Locate the cell with the specified text and output its (X, Y) center coordinate. 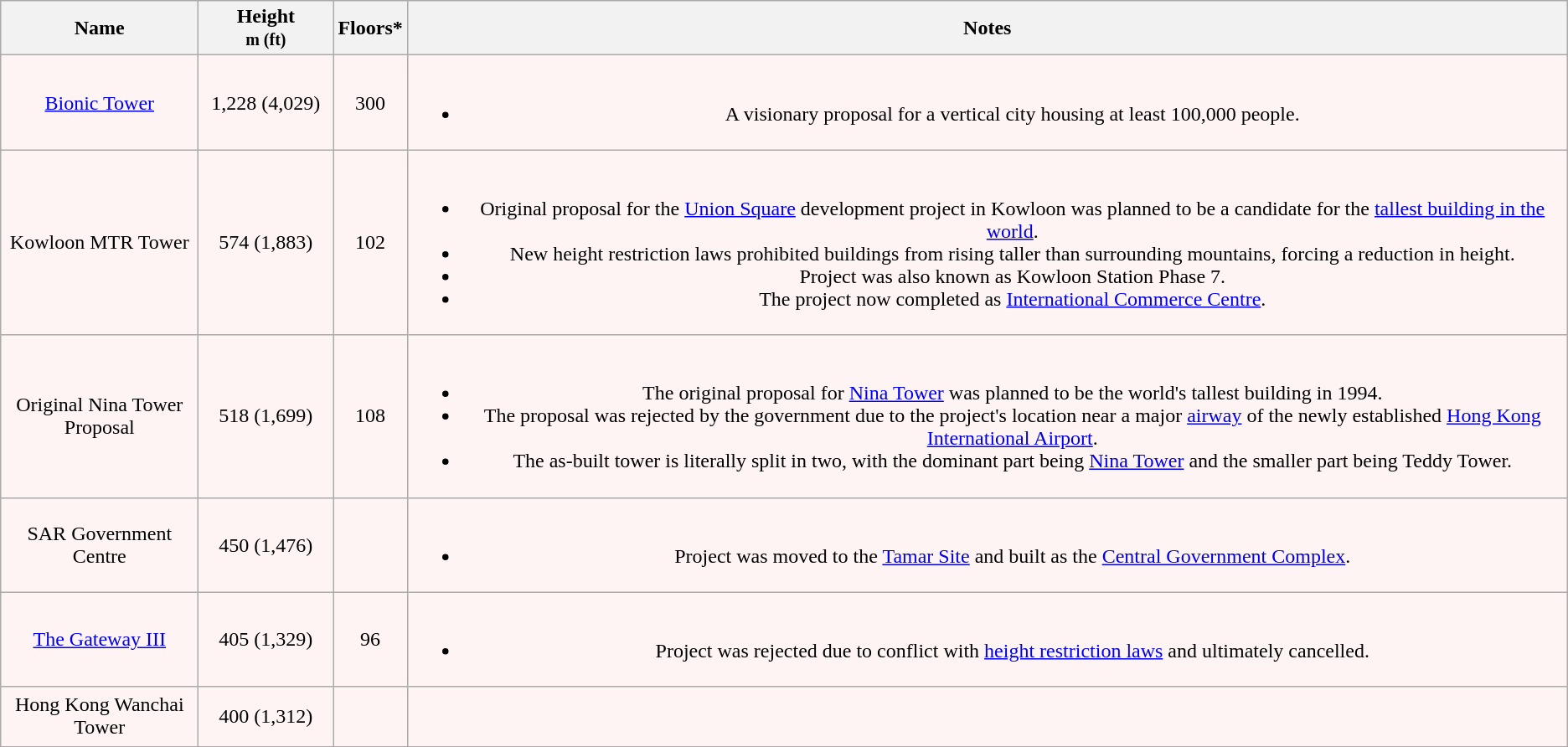
1,228 (4,029) (266, 102)
A visionary proposal for a vertical city housing at least 100,000 people. (987, 102)
The Gateway III (100, 640)
Bionic Tower (100, 102)
Heightm (ft) (266, 28)
Hong Kong Wanchai Tower (100, 717)
Original Nina Tower Proposal (100, 416)
Floors* (370, 28)
102 (370, 243)
Project was rejected due to conflict with height restriction laws and ultimately cancelled. (987, 640)
518 (1,699) (266, 416)
Notes (987, 28)
400 (1,312) (266, 717)
Project was moved to the Tamar Site and built as the Central Government Complex. (987, 544)
Kowloon MTR Tower (100, 243)
SAR Government Centre (100, 544)
450 (1,476) (266, 544)
96 (370, 640)
108 (370, 416)
Name (100, 28)
300 (370, 102)
405 (1,329) (266, 640)
574 (1,883) (266, 243)
